Return the (X, Y) coordinate for the center point of the cell that contains the specified text.  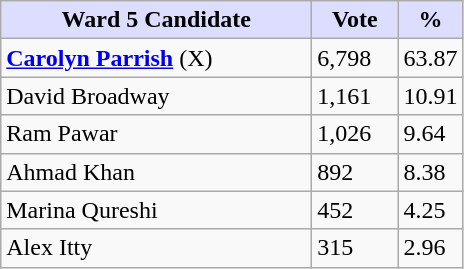
9.64 (430, 134)
Ward 5 Candidate (156, 20)
6,798 (355, 58)
63.87 (430, 58)
1,026 (355, 134)
892 (355, 172)
Ram Pawar (156, 134)
Marina Qureshi (156, 210)
Ahmad Khan (156, 172)
315 (355, 248)
Vote (355, 20)
% (430, 20)
David Broadway (156, 96)
1,161 (355, 96)
10.91 (430, 96)
8.38 (430, 172)
Alex Itty (156, 248)
452 (355, 210)
Carolyn Parrish (X) (156, 58)
4.25 (430, 210)
2.96 (430, 248)
